Provide the (x, y) coordinate of the cell's center where the given text is located.  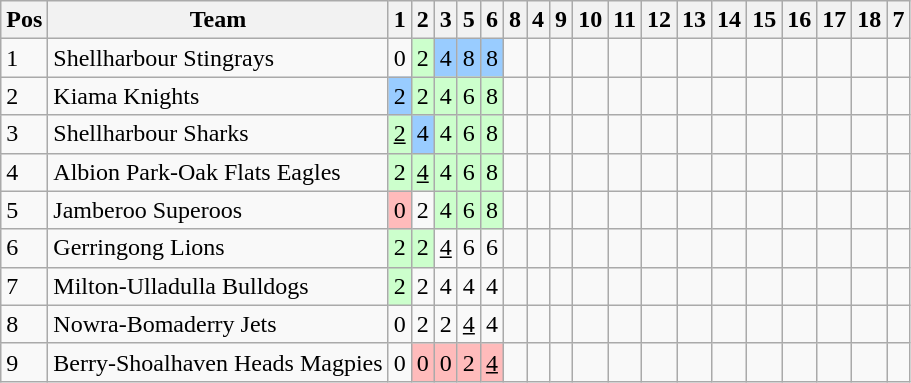
Berry-Shoalhaven Heads Magpies (218, 362)
Kiama Knights (218, 96)
Milton-Ulladulla Bulldogs (218, 286)
17 (834, 20)
Shellharbour Stingrays (218, 58)
Albion Park-Oak Flats Eagles (218, 172)
11 (625, 20)
16 (800, 20)
Jamberoo Superoos (218, 210)
Gerringong Lions (218, 248)
Nowra-Bomaderry Jets (218, 324)
12 (658, 20)
Pos (24, 20)
Shellharbour Sharks (218, 134)
13 (694, 20)
10 (590, 20)
15 (764, 20)
14 (730, 20)
18 (870, 20)
Team (218, 20)
